Find where the given text appears and provide that cell's center as [x, y] coordinate. 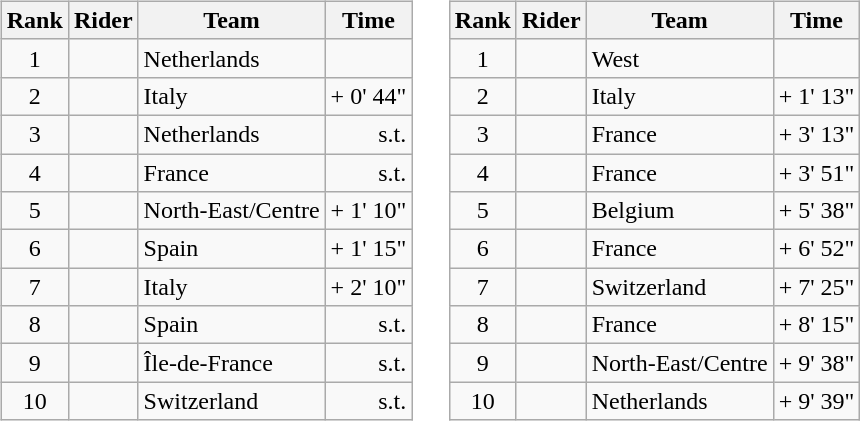
Belgium [680, 211]
+ 9' 38" [816, 363]
+ 2' 10" [368, 287]
+ 1' 13" [816, 96]
+ 8' 15" [816, 325]
+ 6' 52" [816, 249]
Île-de-France [232, 363]
West [680, 58]
+ 0' 44" [368, 96]
+ 9' 39" [816, 401]
+ 7' 25" [816, 287]
+ 5' 38" [816, 211]
+ 3' 51" [816, 173]
+ 3' 13" [816, 134]
+ 1' 10" [368, 211]
+ 1' 15" [368, 249]
